Identify which cell holds the provided text, then report its [X, Y] central coordinate. 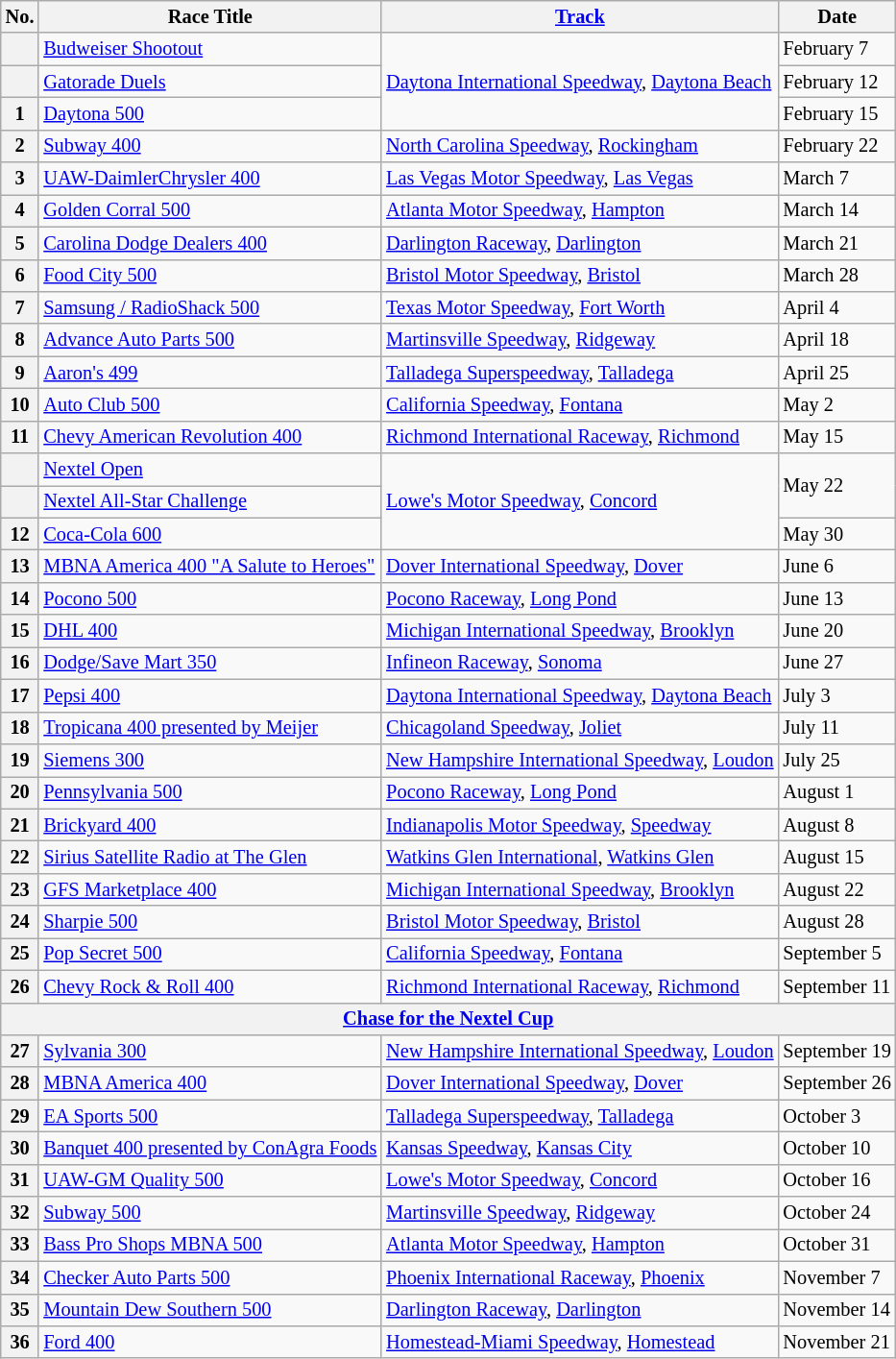
Siemens 300 [209, 760]
August 8 [836, 825]
August 1 [836, 792]
April 4 [836, 307]
September 19 [836, 1051]
7 [20, 307]
Subway 400 [209, 146]
Chevy American Revolution 400 [209, 437]
Track [580, 16]
May 15 [836, 437]
September 5 [836, 954]
Dodge/Save Mart 350 [209, 663]
May 22 [836, 486]
Pepsi 400 [209, 695]
Coca-Cola 600 [209, 534]
Pop Secret 500 [209, 954]
Sharpie 500 [209, 922]
Golden Corral 500 [209, 210]
Advance Auto Parts 500 [209, 340]
11 [20, 437]
Nextel All-Star Challenge [209, 501]
Tropicana 400 presented by Meijer [209, 728]
October 10 [836, 1148]
29 [20, 1116]
Chevy Rock & Roll 400 [209, 986]
25 [20, 954]
March 28 [836, 276]
Sylvania 300 [209, 1051]
May 2 [836, 404]
Homestead-Miami Speedway, Homestead [580, 1342]
October 3 [836, 1116]
Race Title [209, 16]
Indianapolis Motor Speedway, Speedway [580, 825]
June 6 [836, 566]
No. [20, 16]
27 [20, 1051]
July 3 [836, 695]
26 [20, 986]
21 [20, 825]
March 14 [836, 210]
1 [20, 113]
Samsung / RadioShack 500 [209, 307]
October 16 [836, 1180]
September 26 [836, 1083]
November 14 [836, 1310]
UAW-DaimlerChrysler 400 [209, 179]
30 [20, 1148]
12 [20, 534]
North Carolina Speedway, Rockingham [580, 146]
November 21 [836, 1342]
EA Sports 500 [209, 1116]
Checker Auto Parts 500 [209, 1277]
Date [836, 16]
2 [20, 146]
24 [20, 922]
September 11 [836, 986]
Food City 500 [209, 276]
22 [20, 857]
Infineon Raceway, Sonoma [580, 663]
May 30 [836, 534]
Aaron's 499 [209, 373]
16 [20, 663]
33 [20, 1245]
July 11 [836, 728]
13 [20, 566]
32 [20, 1213]
Banquet 400 presented by ConAgra Foods [209, 1148]
Subway 500 [209, 1213]
17 [20, 695]
Daytona 500 [209, 113]
August 15 [836, 857]
Brickyard 400 [209, 825]
February 15 [836, 113]
Watkins Glen International, Watkins Glen [580, 857]
October 24 [836, 1213]
4 [20, 210]
8 [20, 340]
April 25 [836, 373]
20 [20, 792]
35 [20, 1310]
Bass Pro Shops MBNA 500 [209, 1245]
UAW-GM Quality 500 [209, 1180]
April 18 [836, 340]
Budweiser Shootout [209, 49]
3 [20, 179]
36 [20, 1342]
18 [20, 728]
Sirius Satellite Radio at The Glen [209, 857]
19 [20, 760]
10 [20, 404]
October 31 [836, 1245]
Pocono 500 [209, 598]
Auto Club 500 [209, 404]
Texas Motor Speedway, Fort Worth [580, 307]
Mountain Dew Southern 500 [209, 1310]
15 [20, 631]
June 13 [836, 598]
Gatorade Duels [209, 82]
DHL 400 [209, 631]
31 [20, 1180]
July 25 [836, 760]
Chase for the Nextel Cup [448, 1019]
14 [20, 598]
February 22 [836, 146]
Chicagoland Speedway, Joliet [580, 728]
November 7 [836, 1277]
MBNA America 400 "A Salute to Heroes" [209, 566]
Kansas Speedway, Kansas City [580, 1148]
February 7 [836, 49]
9 [20, 373]
March 21 [836, 243]
Phoenix International Raceway, Phoenix [580, 1277]
Las Vegas Motor Speedway, Las Vegas [580, 179]
August 22 [836, 889]
Pennsylvania 500 [209, 792]
6 [20, 276]
28 [20, 1083]
5 [20, 243]
June 20 [836, 631]
Nextel Open [209, 470]
August 28 [836, 922]
March 7 [836, 179]
June 27 [836, 663]
23 [20, 889]
February 12 [836, 82]
34 [20, 1277]
Carolina Dodge Dealers 400 [209, 243]
GFS Marketplace 400 [209, 889]
MBNA America 400 [209, 1083]
Ford 400 [209, 1342]
